Determine the (X, Y) coordinate at the center of the cell enclosing the given text.  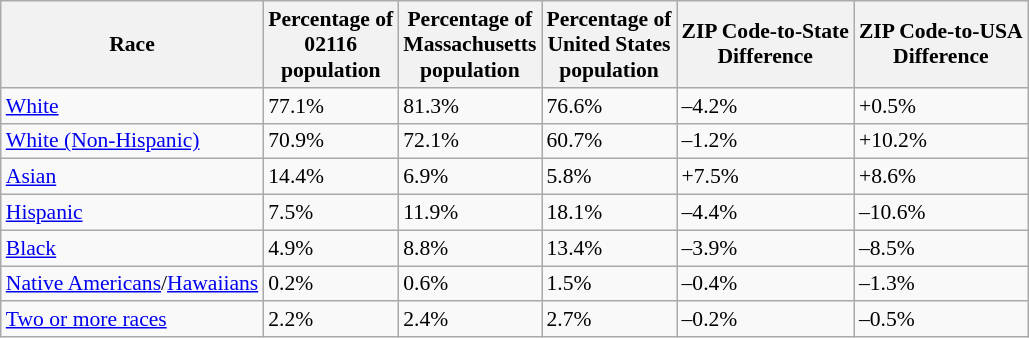
2.4% (470, 320)
–1.2% (764, 141)
–4.2% (764, 106)
–0.5% (941, 320)
14.4% (330, 177)
Percentage ofMassachusettspopulation (470, 44)
–3.9% (764, 248)
–4.4% (764, 213)
+10.2% (941, 141)
13.4% (610, 248)
+7.5% (764, 177)
6.9% (470, 177)
–0.4% (764, 284)
0.2% (330, 284)
81.3% (470, 106)
ZIP Code-to-StateDifference (764, 44)
–8.5% (941, 248)
Percentage of 02116population (330, 44)
2.7% (610, 320)
–1.3% (941, 284)
0.6% (470, 284)
Asian (132, 177)
White (132, 106)
Native Americans/Hawaiians (132, 284)
Two or more races (132, 320)
2.2% (330, 320)
–0.2% (764, 320)
5.8% (610, 177)
70.9% (330, 141)
72.1% (470, 141)
Black (132, 248)
76.6% (610, 106)
Race (132, 44)
18.1% (610, 213)
Hispanic (132, 213)
White (Non-Hispanic) (132, 141)
7.5% (330, 213)
+8.6% (941, 177)
60.7% (610, 141)
77.1% (330, 106)
4.9% (330, 248)
Percentage ofUnited Statespopulation (610, 44)
1.5% (610, 284)
ZIP Code-to-USADifference (941, 44)
+0.5% (941, 106)
11.9% (470, 213)
–10.6% (941, 213)
8.8% (470, 248)
